Return (X, Y) of the center of cell containing provided text 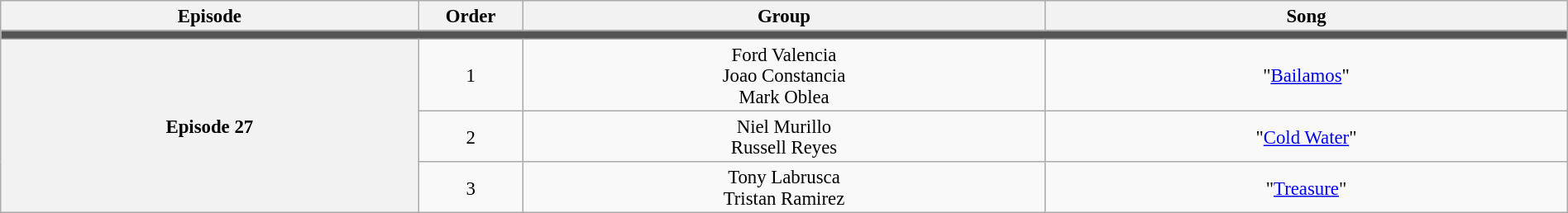
Order (471, 16)
"Bailamos" (1307, 76)
Ford Valencia Joao Constancia Mark Oblea (784, 76)
"Cold Water" (1307, 137)
Niel Murillo Russell Reyes (784, 137)
Episode 27 (210, 126)
2 (471, 137)
1 (471, 76)
3 (471, 187)
Episode (210, 16)
Tony Labrusca Tristan Ramirez (784, 187)
Group (784, 16)
"Treasure" (1307, 187)
Song (1307, 16)
